Identify which cell holds the provided text, then report its (X, Y) central coordinate. 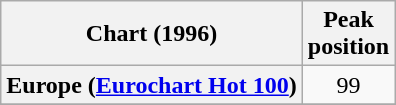
Europe (Eurochart Hot 100) (152, 85)
Chart (1996) (152, 34)
Peakposition (348, 34)
99 (348, 85)
